Detect which cell encompasses the target text, then output its [X, Y] center coordinate. 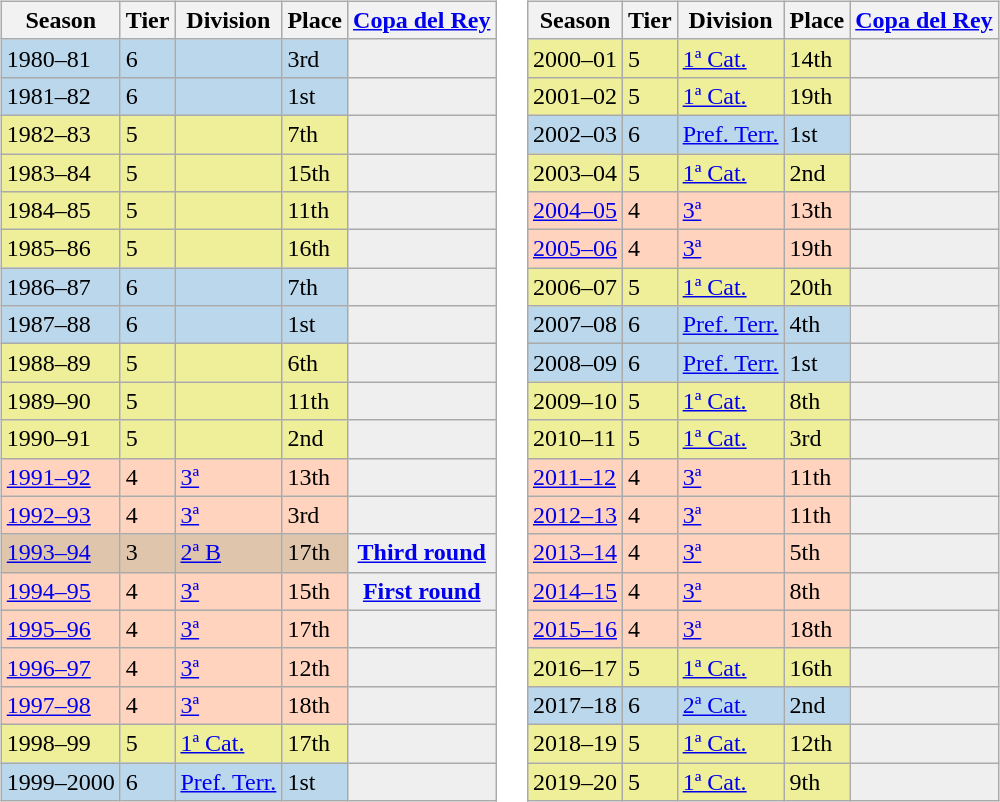
2ª B [228, 553]
1998–99 [60, 743]
2005–06 [574, 249]
1981–82 [60, 96]
5th [817, 553]
1997–98 [60, 705]
2007–08 [574, 325]
2004–05 [574, 211]
2012–13 [574, 515]
4th [817, 325]
2013–14 [574, 553]
2018–19 [574, 743]
2010–11 [574, 439]
2019–20 [574, 781]
2016–17 [574, 667]
1983–84 [60, 173]
1993–94 [60, 553]
1992–93 [60, 515]
2001–02 [574, 96]
2011–12 [574, 477]
2009–10 [574, 401]
2000–01 [574, 58]
9th [817, 781]
1986–87 [60, 287]
3 [148, 553]
First round [422, 591]
1985–86 [60, 249]
Third round [422, 553]
1987–88 [60, 325]
1988–89 [60, 363]
2002–03 [574, 134]
1982–83 [60, 134]
1984–85 [60, 211]
1990–91 [60, 439]
2015–16 [574, 629]
1999–2000 [60, 781]
1996–97 [60, 667]
2008–09 [574, 363]
1980–81 [60, 58]
2003–04 [574, 173]
20th [817, 287]
2ª Cat. [730, 705]
1995–96 [60, 629]
1989–90 [60, 401]
1994–95 [60, 591]
2014–15 [574, 591]
2006–07 [574, 287]
1991–92 [60, 477]
14th [817, 58]
2017–18 [574, 705]
6th [315, 363]
